From the cell containing the given text, extract its center point as [x, y] coordinate. 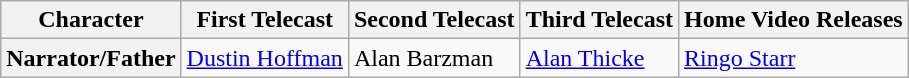
Third Telecast [599, 20]
Alan Thicke [599, 58]
Home Video Releases [794, 20]
Dustin Hoffman [264, 58]
Narrator/Father [91, 58]
Second Telecast [434, 20]
Character [91, 20]
Alan Barzman [434, 58]
First Telecast [264, 20]
Ringo Starr [794, 58]
